Identify which cell holds the provided text, then report its (X, Y) central coordinate. 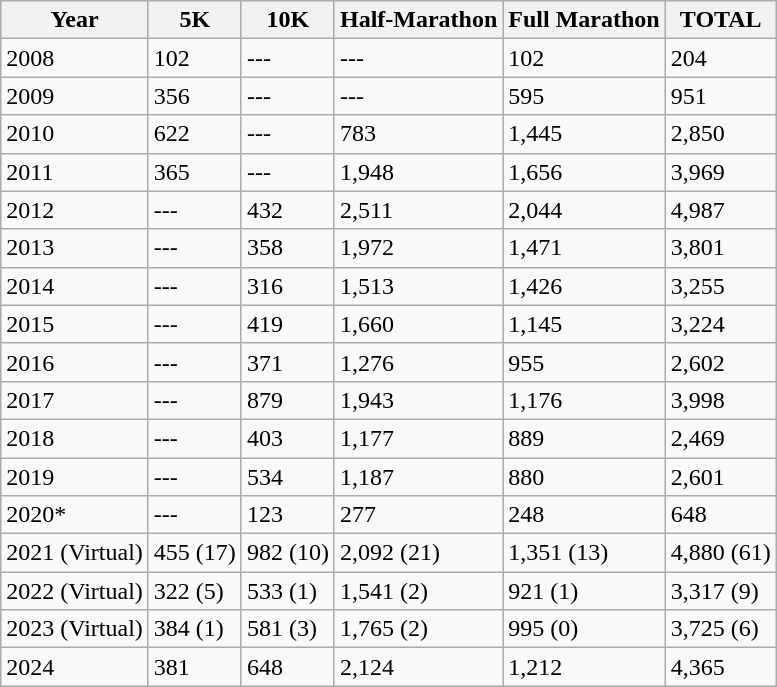
1,660 (418, 324)
2011 (75, 172)
1,276 (418, 362)
403 (288, 438)
322 (5) (194, 591)
248 (584, 515)
2008 (75, 58)
2022 (Virtual) (75, 591)
1,426 (584, 286)
3,725 (6) (720, 629)
2,850 (720, 134)
1,972 (418, 248)
1,445 (584, 134)
1,212 (584, 667)
316 (288, 286)
455 (17) (194, 553)
2017 (75, 400)
2,601 (720, 477)
1,765 (2) (418, 629)
432 (288, 210)
2015 (75, 324)
2009 (75, 96)
365 (194, 172)
2,469 (720, 438)
204 (720, 58)
2,092 (21) (418, 553)
2010 (75, 134)
10K (288, 20)
1,187 (418, 477)
2023 (Virtual) (75, 629)
534 (288, 477)
Half-Marathon (418, 20)
879 (288, 400)
889 (584, 438)
1,351 (13) (584, 553)
581 (3) (288, 629)
622 (194, 134)
1,943 (418, 400)
356 (194, 96)
921 (1) (584, 591)
1,541 (2) (418, 591)
2,044 (584, 210)
595 (584, 96)
4,880 (61) (720, 553)
783 (418, 134)
358 (288, 248)
2,124 (418, 667)
2021 (Virtual) (75, 553)
1,656 (584, 172)
2020* (75, 515)
951 (720, 96)
2016 (75, 362)
4,365 (720, 667)
Full Marathon (584, 20)
3,317 (9) (720, 591)
371 (288, 362)
2018 (75, 438)
3,998 (720, 400)
419 (288, 324)
TOTAL (720, 20)
1,513 (418, 286)
2014 (75, 286)
123 (288, 515)
2012 (75, 210)
Year (75, 20)
1,177 (418, 438)
1,948 (418, 172)
995 (0) (584, 629)
2019 (75, 477)
1,471 (584, 248)
2,602 (720, 362)
2013 (75, 248)
533 (1) (288, 591)
1,145 (584, 324)
3,969 (720, 172)
3,224 (720, 324)
2,511 (418, 210)
5K (194, 20)
1,176 (584, 400)
880 (584, 477)
384 (1) (194, 629)
982 (10) (288, 553)
3,801 (720, 248)
2024 (75, 667)
3,255 (720, 286)
277 (418, 515)
955 (584, 362)
381 (194, 667)
4,987 (720, 210)
